Locate the cell with the specified text and output its [x, y] center coordinate. 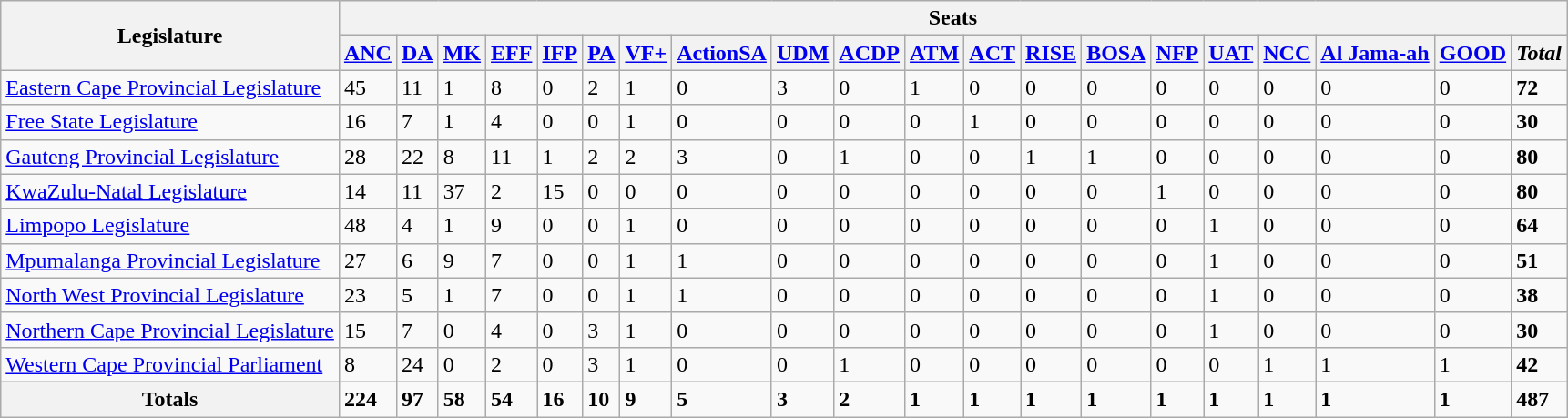
23 [368, 295]
Total [1539, 53]
37 [462, 191]
51 [1539, 260]
RISE [1051, 53]
MK [462, 53]
ANC [368, 53]
14 [368, 191]
24 [417, 364]
27 [368, 260]
DA [417, 53]
North West Provincial Legislature [170, 295]
Northern Cape Provincial Legislature [170, 330]
UAT [1231, 53]
58 [462, 399]
Eastern Cape Provincial Legislature [170, 87]
224 [368, 399]
UDM [802, 53]
Gauteng Provincial Legislature [170, 157]
Mpumalanga Provincial Legislature [170, 260]
GOOD [1472, 53]
PA [601, 53]
45 [368, 87]
64 [1539, 226]
Western Cape Provincial Parliament [170, 364]
6 [417, 260]
NFP [1177, 53]
42 [1539, 364]
Totals [170, 399]
Seats [952, 18]
Legislature [170, 36]
28 [368, 157]
VF+ [647, 53]
ActionSA [722, 53]
54 [512, 399]
Limpopo Legislature [170, 226]
ACT [993, 53]
72 [1539, 87]
Free State Legislature [170, 122]
ATM [934, 53]
ACDP [870, 53]
IFP [560, 53]
487 [1539, 399]
Al Jama-ah [1375, 53]
48 [368, 226]
38 [1539, 295]
10 [601, 399]
KwaZulu-Natal Legislature [170, 191]
97 [417, 399]
EFF [512, 53]
BOSA [1116, 53]
22 [417, 157]
NCC [1288, 53]
